Extract the (X, Y) coordinate from the center of the cell holding the provided text.  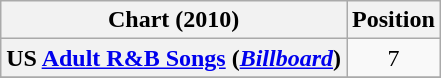
7 (394, 58)
Chart (2010) (174, 20)
Position (394, 20)
US Adult R&B Songs (Billboard) (174, 58)
